Locate the cell with the specified text and output its (X, Y) center coordinate. 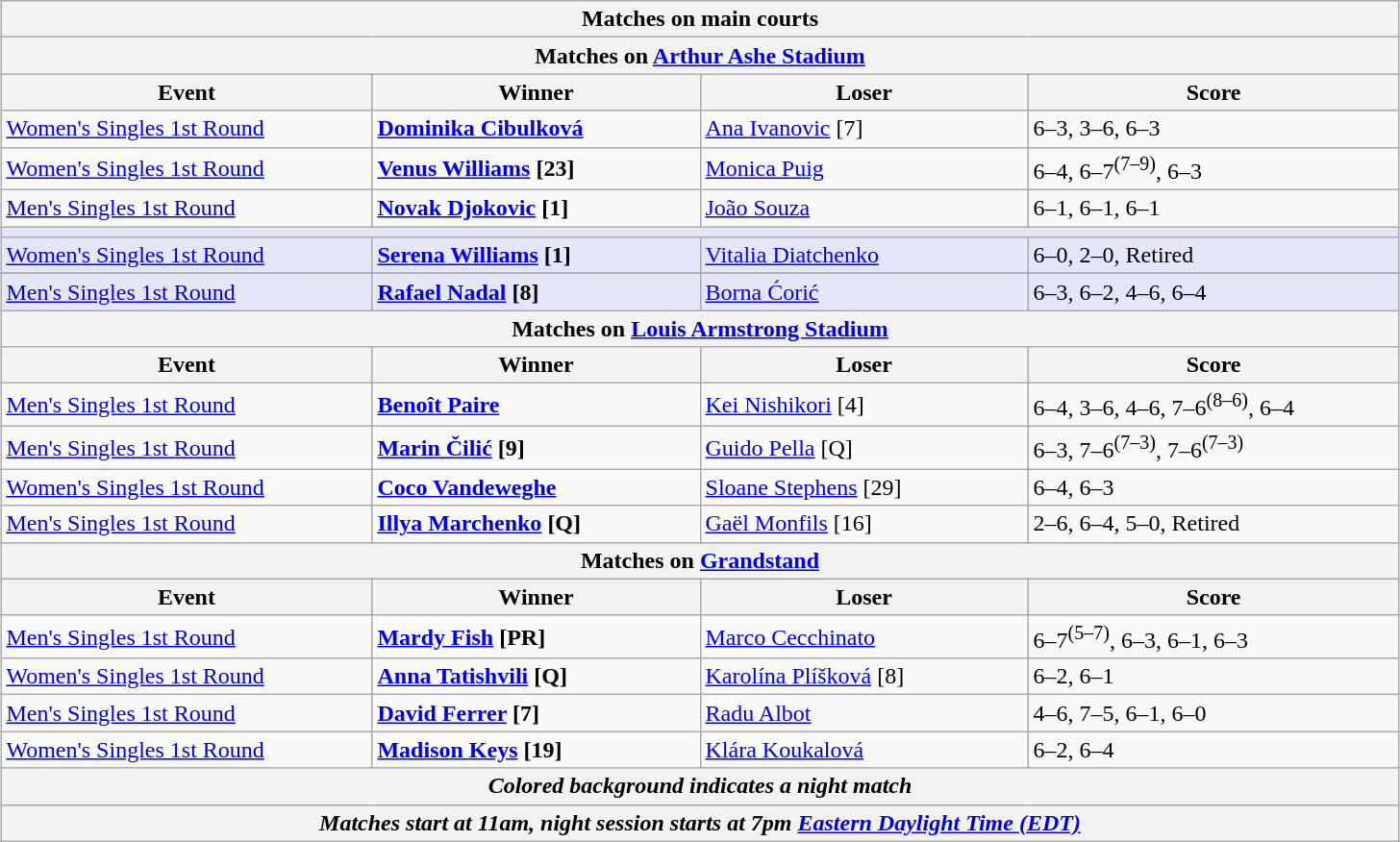
6–4, 3–6, 4–6, 7–6(8–6), 6–4 (1213, 406)
6–1, 6–1, 6–1 (1213, 209)
Serena Williams [1] (537, 256)
Matches start at 11am, night session starts at 7pm Eastern Daylight Time (EDT) (700, 823)
Coco Vandeweghe (537, 487)
Colored background indicates a night match (700, 786)
2–6, 6–4, 5–0, Retired (1213, 524)
6–3, 3–6, 6–3 (1213, 129)
Dominika Cibulková (537, 129)
Vitalia Diatchenko (863, 256)
Guido Pella [Q] (863, 448)
Kei Nishikori [4] (863, 406)
6–3, 7–6(7–3), 7–6(7–3) (1213, 448)
Ana Ivanovic [7] (863, 129)
4–6, 7–5, 6–1, 6–0 (1213, 713)
Anna Tatishvili [Q] (537, 677)
6–2, 6–1 (1213, 677)
Novak Djokovic [1] (537, 209)
Marco Cecchinato (863, 636)
David Ferrer [7] (537, 713)
Mardy Fish [PR] (537, 636)
6–4, 6–7(7–9), 6–3 (1213, 169)
Rafael Nadal [8] (537, 292)
6–0, 2–0, Retired (1213, 256)
6–2, 6–4 (1213, 750)
Radu Albot (863, 713)
Marin Čilić [9] (537, 448)
Benoît Paire (537, 406)
Venus Williams [23] (537, 169)
Sloane Stephens [29] (863, 487)
Matches on Arthur Ashe Stadium (700, 56)
Madison Keys [19] (537, 750)
Monica Puig (863, 169)
João Souza (863, 209)
6–3, 6–2, 4–6, 6–4 (1213, 292)
6–4, 6–3 (1213, 487)
6–7(5–7), 6–3, 6–1, 6–3 (1213, 636)
Matches on Grandstand (700, 560)
Karolína Plíšková [8] (863, 677)
Klára Koukalová (863, 750)
Matches on Louis Armstrong Stadium (700, 329)
Matches on main courts (700, 19)
Gaël Monfils [16] (863, 524)
Borna Ćorić (863, 292)
Illya Marchenko [Q] (537, 524)
